Detect which cell encompasses the target text, then output its (X, Y) center coordinate. 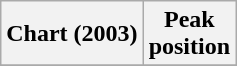
Chart (2003) (72, 34)
Peakposition (189, 34)
